For the text-containing cell, return its midpoint in (x, y) coordinate format. 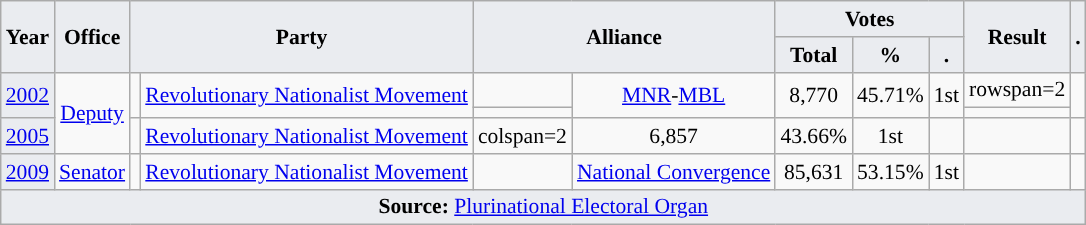
Source: Plurinational Electoral Organ (544, 207)
53.15% (890, 172)
45.71% (890, 95)
Deputy (92, 112)
rowspan=2 (1017, 90)
Year (28, 36)
Alliance (624, 36)
43.66% (814, 136)
MNR-MBL (674, 95)
% (890, 55)
8,770 (814, 95)
2005 (28, 136)
Votes (870, 19)
Total (814, 55)
Party (302, 36)
2009 (28, 172)
2002 (28, 95)
6,857 (674, 136)
Result (1017, 36)
Office (92, 36)
85,631 (814, 172)
Senator (92, 172)
colspan=2 (522, 136)
National Convergence (674, 172)
